Extract the [X, Y] coordinate from the center of the cell holding the provided text.  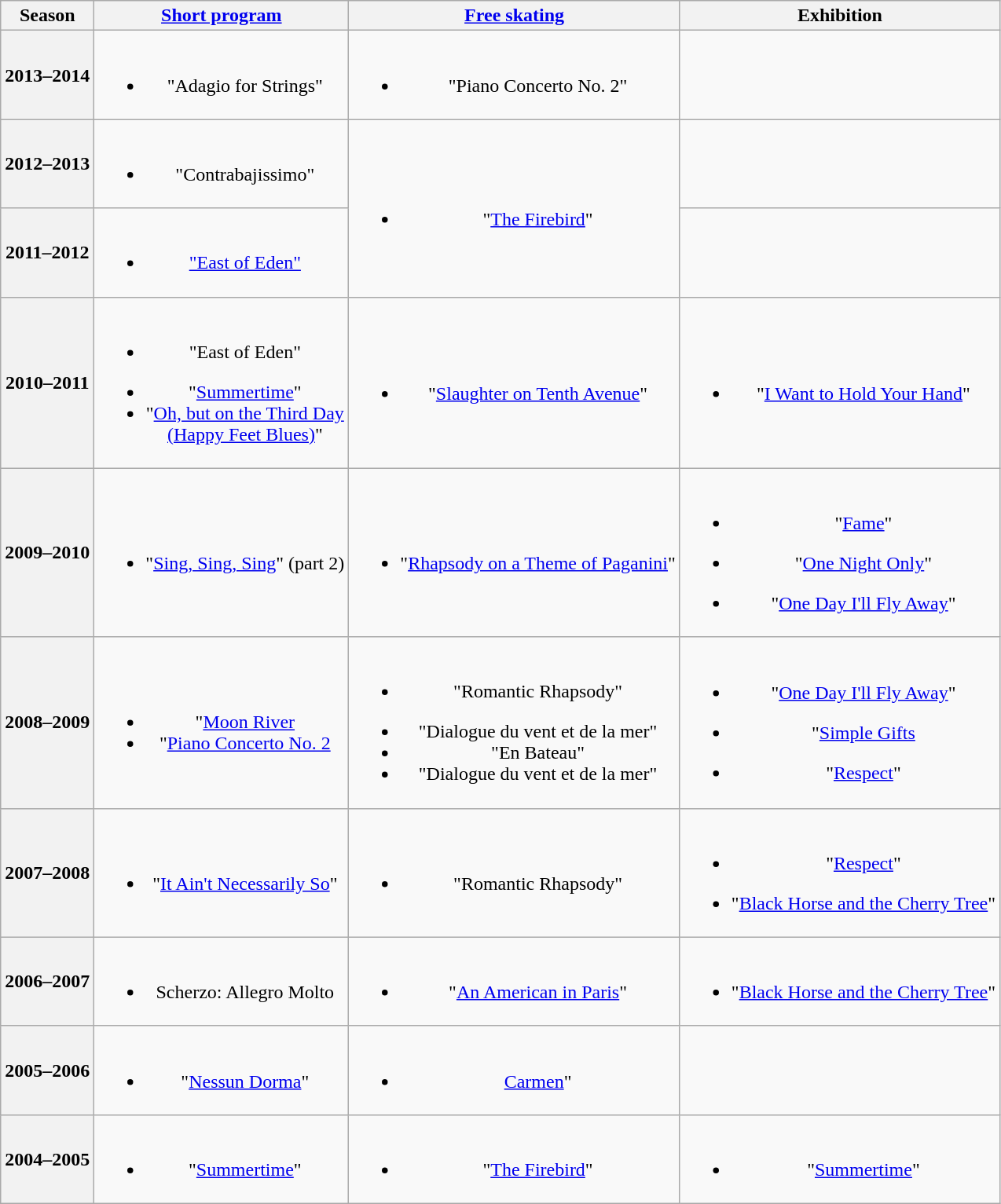
"East of Eden" "Summertime" "Oh, but on the Third Day (Happy Feet Blues)" [222, 382]
2009–2010 [47, 553]
"Moon River "Piano Concerto No. 2 [222, 723]
2011–2012 [47, 253]
Exhibition [839, 16]
2008–2009 [47, 723]
"Sing, Sing, Sing" (part 2) [222, 553]
Carmen" [515, 1070]
2005–2006 [47, 1070]
"Piano Concerto No. 2" [515, 75]
"Contrabajissimo" [222, 163]
2013–2014 [47, 75]
"Fame""One Night Only" "One Day I'll Fly Away" [839, 553]
2012–2013 [47, 163]
"I Want to Hold Your Hand" [839, 382]
"Slaughter on Tenth Avenue" [515, 382]
Scherzo: Allegro Molto [222, 982]
"Nessun Dorma" [222, 1070]
2006–2007 [47, 982]
2010–2011 [47, 382]
2004–2005 [47, 1159]
"Adagio for Strings" [222, 75]
Free skating [515, 16]
"An American in Paris" [515, 982]
Short program [222, 16]
"Black Horse and the Cherry Tree" [839, 982]
"One Day I'll Fly Away" "Simple Gifts "Respect" [839, 723]
"Respect" "Black Horse and the Cherry Tree" [839, 873]
"Romantic Rhapsody" "Dialogue du vent et de la mer" "En Bateau" "Dialogue du vent et de la mer" [515, 723]
"East of Eden" [222, 253]
Season [47, 16]
"It Ain't Necessarily So" [222, 873]
"Romantic Rhapsody" [515, 873]
"Rhapsody on a Theme of Paganini" [515, 553]
2007–2008 [47, 873]
